Detect which cell encompasses the target text, then output its [X, Y] center coordinate. 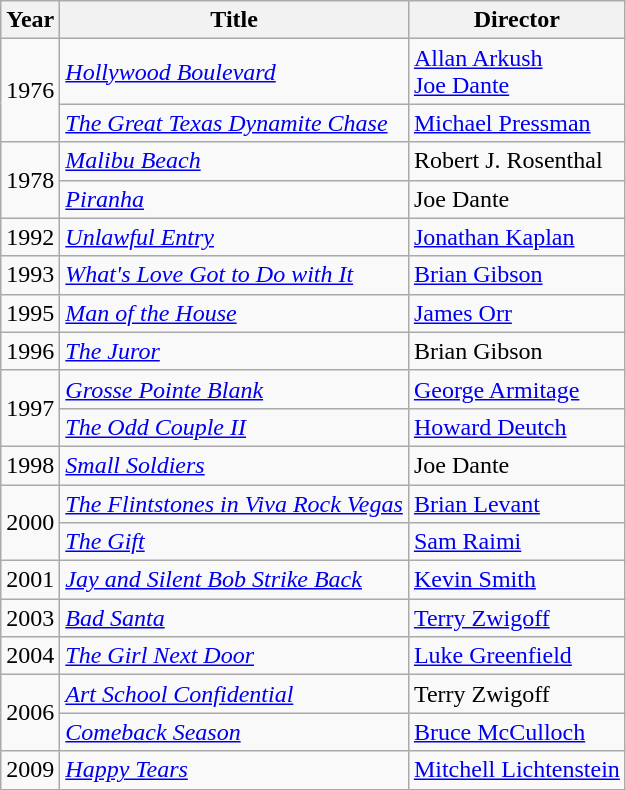
2009 [30, 770]
1978 [30, 180]
Luke Greenfield [516, 656]
Allan ArkushJoe Dante [516, 72]
Malibu Beach [234, 161]
Piranha [234, 199]
Robert J. Rosenthal [516, 161]
Bad Santa [234, 618]
Year [30, 20]
Title [234, 20]
The Flintstones in Viva Rock Vegas [234, 503]
Bruce McCulloch [516, 732]
2000 [30, 522]
Comeback Season [234, 732]
Grosse Pointe Blank [234, 389]
James Orr [516, 313]
The Juror [234, 351]
Art School Confidential [234, 694]
Sam Raimi [516, 542]
George Armitage [516, 389]
2003 [30, 618]
Mitchell Lichtenstein [516, 770]
2004 [30, 656]
Director [516, 20]
Small Soldiers [234, 465]
1976 [30, 90]
Howard Deutch [516, 427]
Jonathan Kaplan [516, 237]
1997 [30, 408]
Unlawful Entry [234, 237]
The Girl Next Door [234, 656]
1996 [30, 351]
1992 [30, 237]
2006 [30, 713]
2001 [30, 580]
Hollywood Boulevard [234, 72]
Man of the House [234, 313]
Kevin Smith [516, 580]
The Gift [234, 542]
Happy Tears [234, 770]
Brian Levant [516, 503]
Michael Pressman [516, 123]
The Odd Couple II [234, 427]
1993 [30, 275]
The Great Texas Dynamite Chase [234, 123]
Jay and Silent Bob Strike Back [234, 580]
1995 [30, 313]
1998 [30, 465]
What's Love Got to Do with It [234, 275]
